Return the [x, y] coordinate for the center point of the cell that contains the specified text.  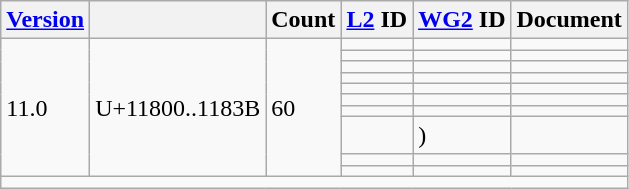
Count [304, 20]
60 [304, 108]
L2 ID [377, 20]
11.0 [46, 108]
WG2 ID [462, 20]
Document [569, 20]
Version [46, 20]
) [462, 135]
U+11800..1183B [178, 108]
